Detect which cell encompasses the target text, then output its (X, Y) center coordinate. 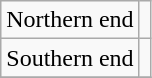
Southern end (70, 58)
Northern end (70, 20)
